Detect which cell encompasses the target text, then output its [x, y] center coordinate. 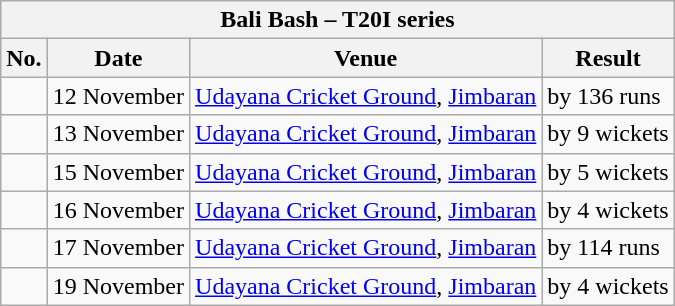
13 November [118, 134]
Date [118, 58]
by 114 runs [608, 248]
Result [608, 58]
19 November [118, 286]
No. [24, 58]
by 5 wickets [608, 172]
Venue [366, 58]
17 November [118, 248]
15 November [118, 172]
16 November [118, 210]
by 9 wickets [608, 134]
Bali Bash – T20I series [338, 20]
12 November [118, 96]
by 136 runs [608, 96]
